Determine the [x, y] coordinate at the center of the cell enclosing the given text.  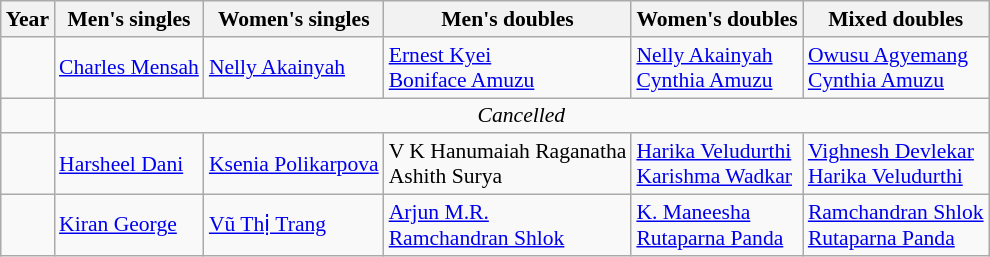
Owusu Agyemang Cynthia Amuzu [896, 68]
Men's doubles [508, 19]
Cancelled [522, 116]
Nelly Akainyah [294, 68]
Mixed doubles [896, 19]
Men's singles [129, 19]
Year [28, 19]
Vighnesh Devlekar Harika Veludurthi [896, 164]
V K Hanumaiah Raganatha Ashith Surya [508, 164]
Women's doubles [716, 19]
Nelly Akainyah Cynthia Amuzu [716, 68]
K. Maneesha Rutaparna Panda [716, 226]
Ksenia Polikarpova [294, 164]
Ramchandran Shlok Rutaparna Panda [896, 226]
Kiran George [129, 226]
Women's singles [294, 19]
Charles Mensah [129, 68]
Vũ Thị Trang [294, 226]
Harika Veludurthi Karishma Wadkar [716, 164]
Arjun M.R. Ramchandran Shlok [508, 226]
Harsheel Dani [129, 164]
Ernest Kyei Boniface Amuzu [508, 68]
